Capture the cell that displays the provided text and extract its [x, y] central coordinate. 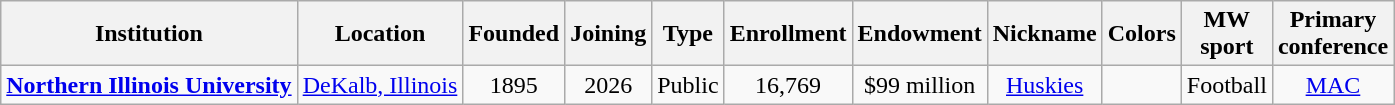
MWsport [1226, 34]
Colors [1142, 34]
1895 [514, 85]
Primaryconference [1332, 34]
MAC [1332, 85]
Nickname [1044, 34]
Football [1226, 85]
2026 [608, 85]
Northern Illinois University [149, 85]
DeKalb, Illinois [380, 85]
Public [688, 85]
Founded [514, 34]
Type [688, 34]
16,769 [788, 85]
Huskies [1044, 85]
Enrollment [788, 34]
Endowment [920, 34]
Joining [608, 34]
$99 million [920, 85]
Institution [149, 34]
Location [380, 34]
